Extract the [x, y] coordinate from the center of the cell holding the provided text.  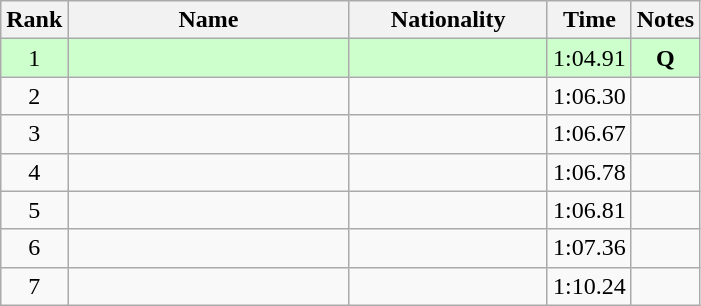
3 [34, 134]
1:04.91 [589, 58]
Q [665, 58]
7 [34, 286]
6 [34, 248]
1 [34, 58]
1:06.30 [589, 96]
Rank [34, 20]
4 [34, 172]
1:06.81 [589, 210]
1:07.36 [589, 248]
Notes [665, 20]
5 [34, 210]
2 [34, 96]
Name [208, 20]
Nationality [448, 20]
1:06.67 [589, 134]
Time [589, 20]
1:10.24 [589, 286]
1:06.78 [589, 172]
